Extract the [x, y] coordinate from the center of the cell holding the provided text.  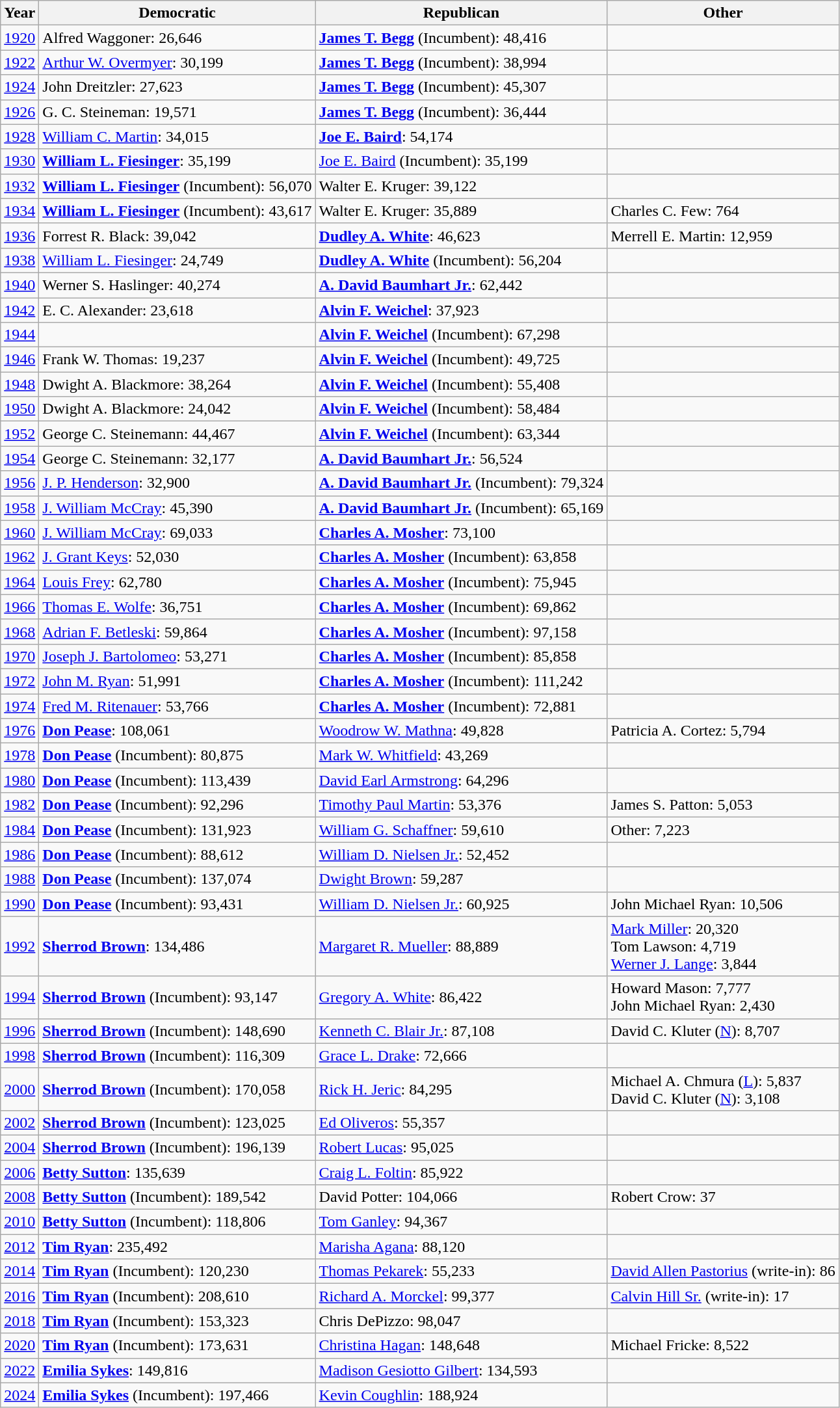
Ed Oliveros: 55,357 [462, 1122]
Marisha Agana: 88,120 [462, 1247]
Don Pease (Incumbent): 88,612 [177, 855]
Alvin F. Weichel: 37,923 [462, 310]
Dudley A. White: 46,623 [462, 235]
Don Pease (Incumbent): 113,439 [177, 780]
Dwight A. Blackmore: 38,264 [177, 384]
2018 [20, 1321]
1962 [20, 557]
A. David Baumhart Jr.: 62,442 [462, 285]
Patricia A. Cortez: 5,794 [723, 731]
Sherrod Brown (Incumbent): 116,309 [177, 1056]
George C. Steinemann: 32,177 [177, 458]
2010 [20, 1222]
Tim Ryan (Incumbent): 120,230 [177, 1271]
1986 [20, 855]
Alvin F. Weichel (Incumbent): 55,408 [462, 384]
Charles A. Mosher (Incumbent): 75,945 [462, 582]
2024 [20, 1395]
John Dreitzler: 27,623 [177, 87]
G. C. Steineman: 19,571 [177, 112]
Year [20, 13]
1968 [20, 631]
1950 [20, 409]
Sherrod Brown: 134,486 [177, 946]
Joe E. Baird: 54,174 [462, 137]
1946 [20, 360]
Craig L. Foltin: 85,922 [462, 1173]
Tim Ryan (Incumbent): 208,610 [177, 1296]
A. David Baumhart Jr.: 56,524 [462, 458]
Fred M. Ritenauer: 53,766 [177, 706]
Other [723, 13]
Alfred Waggoner: 26,646 [177, 38]
William D. Nielsen Jr.: 60,925 [462, 904]
Alvin F. Weichel (Incumbent): 63,344 [462, 434]
1982 [20, 805]
Charles A. Mosher (Incumbent): 72,881 [462, 706]
Christina Hagan: 148,648 [462, 1346]
Charles C. Few: 764 [723, 211]
Charles A. Mosher (Incumbent): 63,858 [462, 557]
Don Pease (Incumbent): 80,875 [177, 756]
John M. Ryan: 51,991 [177, 681]
1984 [20, 830]
Margaret R. Mueller: 88,889 [462, 946]
1942 [20, 310]
Don Pease (Incumbent): 93,431 [177, 904]
Walter E. Kruger: 35,889 [462, 211]
Emilia Sykes: 149,816 [177, 1370]
Dwight Brown: 59,287 [462, 879]
1954 [20, 458]
Woodrow W. Mathna: 49,828 [462, 731]
1958 [20, 508]
Mark Miller: 20,320Tom Lawson: 4,719Werner J. Lange: 3,844 [723, 946]
1990 [20, 904]
J. Grant Keys: 52,030 [177, 557]
1924 [20, 87]
1940 [20, 285]
William D. Nielsen Jr.: 52,452 [462, 855]
Charles A. Mosher (Incumbent): 111,242 [462, 681]
James S. Patton: 5,053 [723, 805]
Timothy Paul Martin: 53,376 [462, 805]
1976 [20, 731]
1988 [20, 879]
2020 [20, 1346]
Don Pease: 108,061 [177, 731]
David Allen Pastorius (write-in): 86 [723, 1271]
1966 [20, 607]
David Potter: 104,066 [462, 1197]
1948 [20, 384]
Charles A. Mosher: 73,100 [462, 533]
Tim Ryan: 235,492 [177, 1247]
Chris DePizzo: 98,047 [462, 1321]
2002 [20, 1122]
2006 [20, 1173]
Howard Mason: 7,777John Michael Ryan: 2,430 [723, 998]
William L. Fiesinger: 24,749 [177, 260]
Tim Ryan (Incumbent): 153,323 [177, 1321]
Alvin F. Weichel (Incumbent): 49,725 [462, 360]
1944 [20, 335]
1934 [20, 211]
1932 [20, 186]
Merrell E. Martin: 12,959 [723, 235]
1960 [20, 533]
Michael Fricke: 8,522 [723, 1346]
Kenneth C. Blair Jr.: 87,108 [462, 1031]
2022 [20, 1370]
Michael A. Chmura (L): 5,837David C. Kluter (N): 3,108 [723, 1089]
Sherrod Brown (Incumbent): 123,025 [177, 1122]
Frank W. Thomas: 19,237 [177, 360]
William L. Fiesinger (Incumbent): 56,070 [177, 186]
2012 [20, 1247]
1928 [20, 137]
Richard A. Morckel: 99,377 [462, 1296]
2000 [20, 1089]
1956 [20, 483]
Grace L. Drake: 72,666 [462, 1056]
1994 [20, 998]
Gregory A. White: 86,422 [462, 998]
Sherrod Brown (Incumbent): 170,058 [177, 1089]
Calvin Hill Sr. (write-in): 17 [723, 1296]
Republican [462, 13]
2016 [20, 1296]
2014 [20, 1271]
A. David Baumhart Jr. (Incumbent): 65,169 [462, 508]
Don Pease (Incumbent): 131,923 [177, 830]
Joe E. Baird (Incumbent): 35,199 [462, 161]
1980 [20, 780]
1974 [20, 706]
William C. Martin: 34,015 [177, 137]
Dwight A. Blackmore: 24,042 [177, 409]
2008 [20, 1197]
Charles A. Mosher (Incumbent): 69,862 [462, 607]
1970 [20, 656]
Democratic [177, 13]
A. David Baumhart Jr. (Incumbent): 79,324 [462, 483]
Tim Ryan (Incumbent): 173,631 [177, 1346]
Madison Gesiotto Gilbert: 134,593 [462, 1370]
E. C. Alexander: 23,618 [177, 310]
Alvin F. Weichel (Incumbent): 67,298 [462, 335]
William L. Fiesinger: 35,199 [177, 161]
Tom Ganley: 94,367 [462, 1222]
Louis Frey: 62,780 [177, 582]
Charles A. Mosher (Incumbent): 97,158 [462, 631]
James T. Begg (Incumbent): 45,307 [462, 87]
Emilia Sykes (Incumbent): 197,466 [177, 1395]
John Michael Ryan: 10,506 [723, 904]
Forrest R. Black: 39,042 [177, 235]
Rick H. Jeric: 84,295 [462, 1089]
Sherrod Brown (Incumbent): 196,139 [177, 1147]
James T. Begg (Incumbent): 38,994 [462, 62]
Betty Sutton (Incumbent): 189,542 [177, 1197]
William L. Fiesinger (Incumbent): 43,617 [177, 211]
Don Pease (Incumbent): 92,296 [177, 805]
1938 [20, 260]
1964 [20, 582]
1920 [20, 38]
Dudley A. White (Incumbent): 56,204 [462, 260]
George C. Steinemann: 44,467 [177, 434]
Charles A. Mosher (Incumbent): 85,858 [462, 656]
Walter E. Kruger: 39,122 [462, 186]
J. P. Henderson: 32,900 [177, 483]
Mark W. Whitfield: 43,269 [462, 756]
Werner S. Haslinger: 40,274 [177, 285]
1936 [20, 235]
Thomas Pekarek: 55,233 [462, 1271]
Adrian F. Betleski: 59,864 [177, 631]
Robert Crow: 37 [723, 1197]
William G. Schaffner: 59,610 [462, 830]
Robert Lucas: 95,025 [462, 1147]
Joseph J. Bartolomeo: 53,271 [177, 656]
Other: 7,223 [723, 830]
2004 [20, 1147]
Arthur W. Overmyer: 30,199 [177, 62]
Betty Sutton (Incumbent): 118,806 [177, 1222]
1930 [20, 161]
1922 [20, 62]
David Earl Armstrong: 64,296 [462, 780]
1926 [20, 112]
1978 [20, 756]
Sherrod Brown (Incumbent): 148,690 [177, 1031]
1972 [20, 681]
Betty Sutton: 135,639 [177, 1173]
Don Pease (Incumbent): 137,074 [177, 879]
James T. Begg (Incumbent): 48,416 [462, 38]
J. William McCray: 45,390 [177, 508]
1992 [20, 946]
David C. Kluter (N): 8,707 [723, 1031]
Kevin Coughlin: 188,924 [462, 1395]
1996 [20, 1031]
Sherrod Brown (Incumbent): 93,147 [177, 998]
Alvin F. Weichel (Incumbent): 58,484 [462, 409]
1952 [20, 434]
J. William McCray: 69,033 [177, 533]
Thomas E. Wolfe: 36,751 [177, 607]
1998 [20, 1056]
James T. Begg (Incumbent): 36,444 [462, 112]
